Pinpoint the cell where the given text exists, returning its (X, Y) midpoint coordinate. 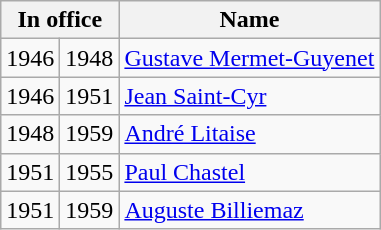
Auguste Billiemaz (250, 210)
André Litaise (250, 134)
1955 (90, 172)
Jean Saint-Cyr (250, 96)
Name (250, 20)
Gustave Mermet-Guyenet (250, 58)
Paul Chastel (250, 172)
In office (60, 20)
